Search for the cell housing the specified text and yield its [x, y] center coordinate. 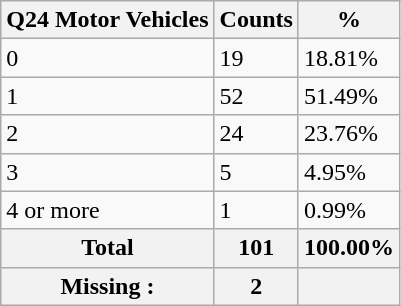
18.81% [348, 58]
51.49% [348, 96]
23.76% [348, 134]
101 [256, 248]
Counts [256, 20]
Q24 Motor Vehicles [108, 20]
4.95% [348, 172]
4 or more [108, 210]
52 [256, 96]
% [348, 20]
24 [256, 134]
19 [256, 58]
0.99% [348, 210]
3 [108, 172]
0 [108, 58]
Total [108, 248]
Missing : [108, 286]
5 [256, 172]
100.00% [348, 248]
